Determine the [x, y] coordinate at the center of the cell enclosing the given text.  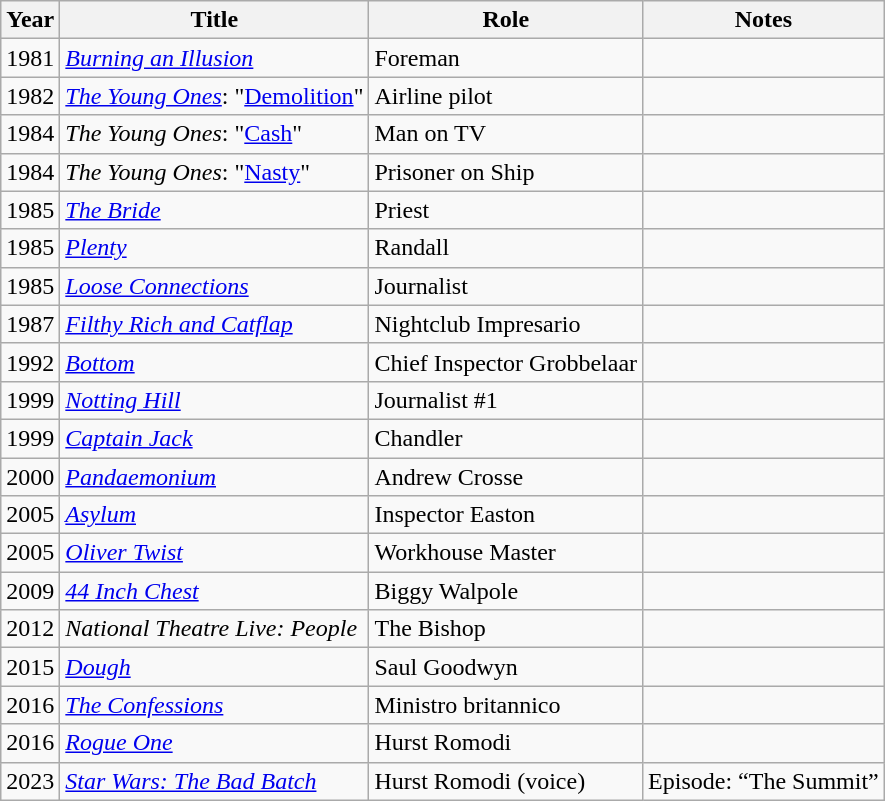
Filthy Rich and Catflap [214, 324]
1982 [30, 96]
Notes [764, 20]
Loose Connections [214, 286]
Inspector Easton [506, 515]
Dough [214, 667]
2009 [30, 591]
Captain Jack [214, 438]
Ministro britannico [506, 705]
1987 [30, 324]
Star Wars: The Bad Batch [214, 781]
Man on TV [506, 134]
Pandaemonium [214, 477]
2023 [30, 781]
The Young Ones: "Demolition" [214, 96]
Airline pilot [506, 96]
Hurst Romodi [506, 743]
1992 [30, 362]
Oliver Twist [214, 553]
The Confessions [214, 705]
Journalist [506, 286]
Asylum [214, 515]
2012 [30, 629]
Workhouse Master [506, 553]
Prisoner on Ship [506, 172]
The Young Ones: "Cash" [214, 134]
Bottom [214, 362]
Year [30, 20]
2015 [30, 667]
Randall [506, 248]
Episode: “The Summit” [764, 781]
Hurst Romodi (voice) [506, 781]
National Theatre Live: People [214, 629]
The Young Ones: "Nasty" [214, 172]
2000 [30, 477]
44 Inch Chest [214, 591]
Notting Hill [214, 400]
The Bishop [506, 629]
1981 [30, 58]
Chief Inspector Grobbelaar [506, 362]
Rogue One [214, 743]
Nightclub Impresario [506, 324]
Priest [506, 210]
Title [214, 20]
Plenty [214, 248]
The Bride [214, 210]
Saul Goodwyn [506, 667]
Journalist #1 [506, 400]
Biggy Walpole [506, 591]
Foreman [506, 58]
Burning an Illusion [214, 58]
Chandler [506, 438]
Role [506, 20]
Andrew Crosse [506, 477]
